Provide the (x, y) coordinate of the cell's center where the given text is located.  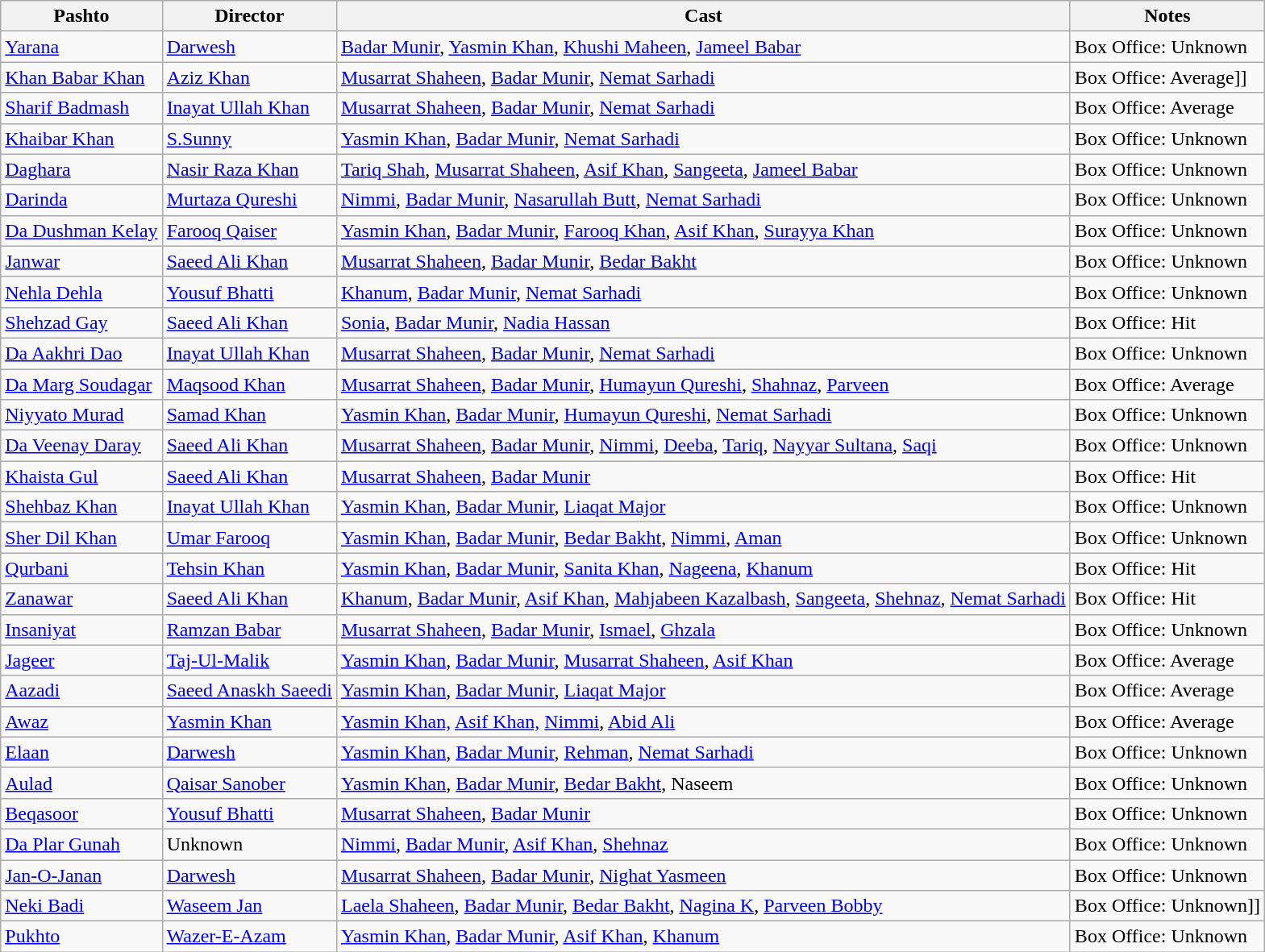
Pashto (81, 16)
Yasmin Khan, Badar Munir, Humayun Qureshi, Nemat Sarhadi (703, 415)
Nasir Raza Khan (249, 169)
Notes (1167, 16)
Sharif Badmash (81, 108)
Qaisar Sanober (249, 783)
Murtaza Qureshi (249, 200)
Samad Khan (249, 415)
Janwar (81, 261)
Musarrat Shaheen, Badar Munir, Nimmi, Deeba, Tariq, Nayyar Sultana, Saqi (703, 446)
Yasmin Khan, Badar Munir, Nemat Sarhadi (703, 139)
Cast (703, 16)
Box Office: Average]] (1167, 77)
Yasmin Khan, Badar Munir, Sanita Khan, Nageena, Khanum (703, 568)
Yasmin Khan, Badar Munir, Bedar Bakht, Naseem (703, 783)
Musarrat Shaheen, Badar Munir, Ismael, Ghzala (703, 630)
Yasmin Khan, Badar Munir, Rehman, Nemat Sarhadi (703, 752)
Yarana (81, 47)
Yasmin Khan, Badar Munir, Musarrat Shaheen, Asif Khan (703, 660)
Qurbani (81, 568)
Tehsin Khan (249, 568)
Taj-Ul-Malik (249, 660)
Da Veenay Daray (81, 446)
Director (249, 16)
Aziz Khan (249, 77)
Waseem Jan (249, 906)
Darinda (81, 200)
Wazer-E-Azam (249, 937)
Khaibar Khan (81, 139)
Yasmin Khan, Badar Munir, Asif Khan, Khanum (703, 937)
Aazadi (81, 691)
Shehzad Gay (81, 322)
Tariq Shah, Musarrat Shaheen, Asif Khan, Sangeeta, Jameel Babar (703, 169)
Musarrat Shaheen, Badar Munir, Humayun Qureshi, Shahnaz, Parveen (703, 385)
Sonia, Badar Munir, Nadia Hassan (703, 322)
Musarrat Shaheen, Badar Munir, Bedar Bakht (703, 261)
Nimmi, Badar Munir, Asif Khan, Shehnaz (703, 844)
Khan Babar Khan (81, 77)
Khanum, Badar Munir, Nemat Sarhadi (703, 292)
Saeed Anaskh Saeedi (249, 691)
Laela Shaheen, Badar Munir, Bedar Bakht, Nagina K, Parveen Bobby (703, 906)
Box Office: Unknown]] (1167, 906)
Da Aakhri Dao (81, 353)
Da Marg Soudagar (81, 385)
Yasmin Khan (249, 721)
Umar Farooq (249, 538)
Maqsood Khan (249, 385)
Neki Badi (81, 906)
S.Sunny (249, 139)
Khaista Gul (81, 476)
Nimmi, Badar Munir, Nasarullah Butt, Nemat Sarhadi (703, 200)
Da Dushman Kelay (81, 231)
Unknown (249, 844)
Musarrat Shaheen, Badar Munir, Nighat Yasmeen (703, 875)
Pukhto (81, 937)
Khanum, Badar Munir, Asif Khan, Mahjabeen Kazalbash, Sangeeta, Shehnaz, Nemat Sarhadi (703, 599)
Elaan (81, 752)
Yasmin Khan, Badar Munir, Bedar Bakht, Nimmi, Aman (703, 538)
Jan-O-Janan (81, 875)
Awaz (81, 721)
Farooq Qaiser (249, 231)
Nehla Dehla (81, 292)
Yasmin Khan, Asif Khan, Nimmi, Abid Ali (703, 721)
Shehbaz Khan (81, 507)
Yasmin Khan, Badar Munir, Farooq Khan, Asif Khan, Surayya Khan (703, 231)
Sher Dil Khan (81, 538)
Insaniyat (81, 630)
Badar Munir, Yasmin Khan, Khushi Maheen, Jameel Babar (703, 47)
Jageer (81, 660)
Aulad (81, 783)
Niyyato Murad (81, 415)
Ramzan Babar (249, 630)
Da Plar Gunah (81, 844)
Daghara (81, 169)
Beqasoor (81, 813)
Zanawar (81, 599)
